Return (x, y) of the center of cell containing provided text 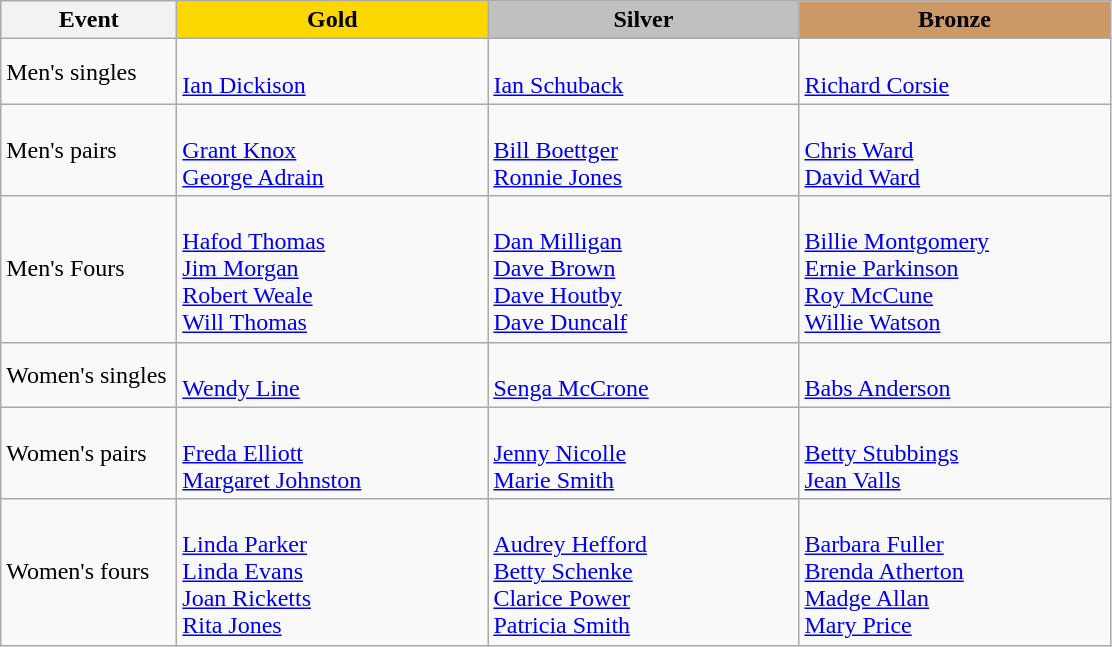
Jenny Nicolle Marie Smith (644, 453)
Bill Boettger Ronnie Jones (644, 150)
Women's pairs (89, 453)
Betty Stubbings Jean Valls (954, 453)
Billie Montgomery Ernie Parkinson Roy McCune Willie Watson (954, 269)
Ian Dickison (332, 72)
Wendy Line (332, 374)
Women's fours (89, 572)
Silver (644, 20)
Ian Schuback (644, 72)
Gold (332, 20)
Grant Knox George Adrain (332, 150)
Dan Milligan Dave Brown Dave Houtby Dave Duncalf (644, 269)
Chris Ward David Ward (954, 150)
Men's Fours (89, 269)
Audrey Hefford Betty Schenke Clarice Power Patricia Smith (644, 572)
Babs Anderson (954, 374)
Hafod Thomas Jim Morgan Robert Weale Will Thomas (332, 269)
Richard Corsie (954, 72)
Senga McCrone (644, 374)
Event (89, 20)
Linda Parker Linda Evans Joan Ricketts Rita Jones (332, 572)
Men's pairs (89, 150)
Barbara Fuller Brenda Atherton Madge Allan Mary Price (954, 572)
Bronze (954, 20)
Freda Elliott Margaret Johnston (332, 453)
Women's singles (89, 374)
Men's singles (89, 72)
